Determine the (x, y) coordinate at the center of the cell enclosing the given text.  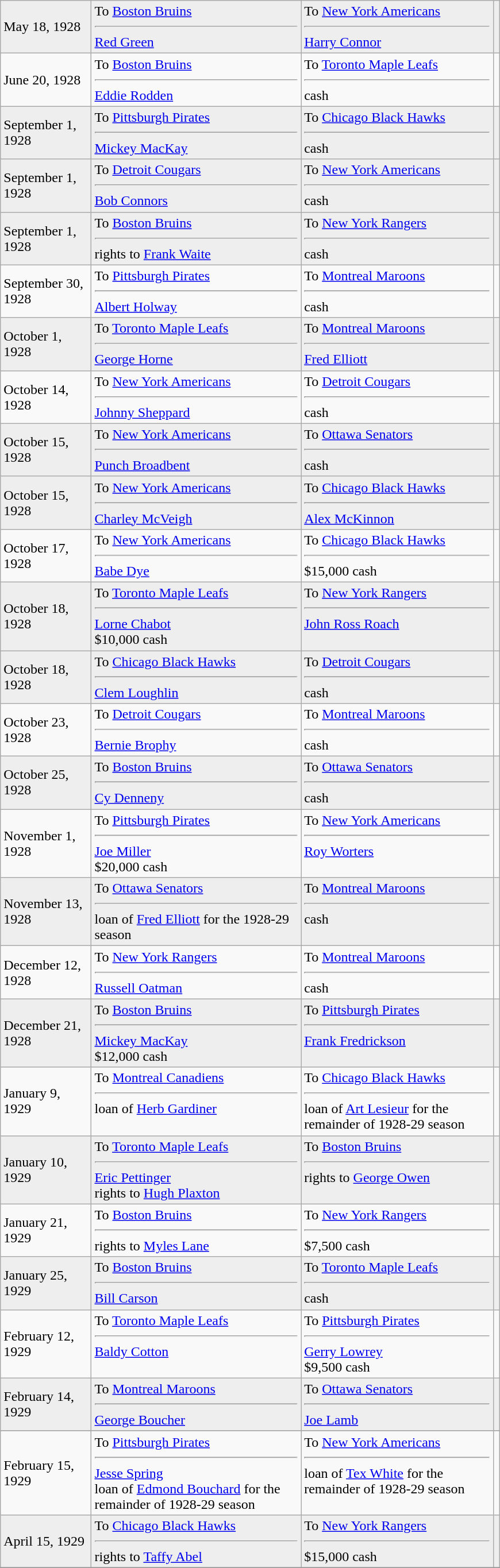
To New York Americans cash (397, 186)
To Pittsburgh PiratesMickey MacKay (197, 133)
To Boston Bruins rights to George Owen (397, 1169)
To Detroit Cougars cash (397, 397)
February 12, 1929 (46, 1344)
To Chicago Black HawksClem Loughlin (197, 677)
To New York Rangers John Ross Roach (397, 616)
June 20, 1928 (46, 80)
To Chicago Black Hawks cash (397, 133)
January 10, 1929 (46, 1169)
To Montreal Maroonscash (397, 730)
To New York RangersRussell Oatman (197, 972)
To Boston BruinsMickey MacKay$12,000 cash (197, 1033)
To Boston Bruinsrights to Frank Waite (197, 238)
January 25, 1929 (46, 1283)
To Pittsburgh PiratesGerry Lowrey$9,500 cash (397, 1344)
To Detroit Cougarscash (397, 677)
To New York AmericansJohnny Sheppard (197, 397)
October 23, 1928 (46, 730)
November 1, 1928 (46, 843)
To New York Americans loan of Tex White for the remainder of 1928-29 season (397, 1473)
To New York Americans Roy Worters (397, 843)
To Detroit CougarsBob Connors (197, 186)
To New York Rangers $15,000 cash (397, 1541)
To Montreal MaroonsGeorge Boucher (197, 1404)
To New York AmericansBabe Dye (197, 555)
To Ottawa Senatorscash (397, 783)
January 9, 1929 (46, 1102)
May 18, 1928 (46, 27)
To Boston BruinsEddie Rodden (197, 80)
To Toronto Maple LeafsLorne Chabot$10,000 cash (197, 616)
To Chicago Black Hawksrights to Taffy Abel (197, 1541)
To Ottawa Senatorsloan of Fred Elliott for the 1928-29 season (197, 912)
February 15, 1929 (46, 1473)
To New York AmericansPunch Broadbent (197, 450)
January 21, 1929 (46, 1230)
To Pittsburgh PiratesAlbert Holway (197, 291)
To Pittsburgh PiratesJoe Miller$20,000 cash (197, 843)
September 30, 1928 (46, 291)
To Montreal Maroons Fred Elliott (397, 344)
To Toronto Maple LeafsGeorge Horne (197, 344)
To Boston BruinsCy Denneny (197, 783)
October 17, 1928 (46, 555)
April 15, 1929 (46, 1541)
To New York Rangers $7,500 cash (397, 1230)
To Chicago Black Hawks Alex McKinnon (397, 503)
To Boston BruinsBill Carson (197, 1283)
To Chicago Black Hawks $15,000 cash (397, 555)
To Boston Bruinsrights to Myles Lane (197, 1230)
To Detroit CougarsBernie Brophy (197, 730)
To New York Rangers cash (397, 238)
October 25, 1928 (46, 783)
December 21, 1928 (46, 1033)
To Boston BruinsRed Green (197, 27)
To Chicago Black Hawks loan of Art Lesieur for the remainder of 1928-29 season (397, 1102)
To Ottawa Senators Joe Lamb (397, 1404)
To Pittsburgh PiratesJesse Springloan of Edmond Bouchard for the remainder of 1928-29 season (197, 1473)
To Montreal Canadiensloan of Herb Gardiner (197, 1102)
December 12, 1928 (46, 972)
To Ottawa Senators cash (397, 450)
February 14, 1929 (46, 1404)
To Toronto Maple LeafsEric Pettingerrights to Hugh Plaxton (197, 1169)
To New York AmericansCharley McVeigh (197, 503)
To Toronto Maple LeafsBaldy Cotton (197, 1344)
To Pittsburgh Pirates Frank Fredrickson (397, 1033)
October 14, 1928 (46, 397)
October 1, 1928 (46, 344)
November 13, 1928 (46, 912)
To New York Americans Harry Connor (397, 27)
